Return (X, Y) of the center of cell containing provided text 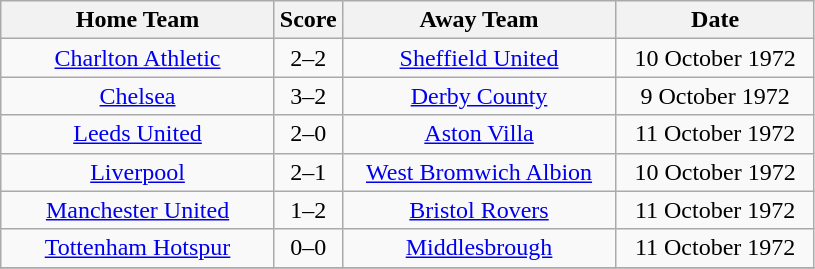
Away Team (479, 20)
Manchester United (138, 210)
Derby County (479, 96)
Middlesbrough (479, 248)
Leeds United (138, 134)
Bristol Rovers (479, 210)
Liverpool (138, 172)
2–0 (308, 134)
2–1 (308, 172)
2–2 (308, 58)
3–2 (308, 96)
0–0 (308, 248)
Chelsea (138, 96)
Home Team (138, 20)
Charlton Athletic (138, 58)
Tottenham Hotspur (138, 248)
West Bromwich Albion (479, 172)
Date (716, 20)
Sheffield United (479, 58)
Aston Villa (479, 134)
9 October 1972 (716, 96)
Score (308, 20)
1–2 (308, 210)
